From the cell containing the given text, extract its center point as (X, Y) coordinate. 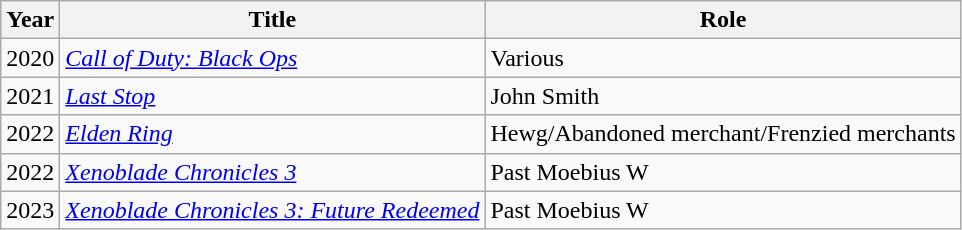
Year (30, 20)
Various (723, 58)
2021 (30, 96)
Title (272, 20)
Xenoblade Chronicles 3 (272, 172)
Hewg/Abandoned merchant/Frenzied merchants (723, 134)
Elden Ring (272, 134)
John Smith (723, 96)
2020 (30, 58)
Role (723, 20)
Xenoblade Chronicles 3: Future Redeemed (272, 210)
2023 (30, 210)
Call of Duty: Black Ops (272, 58)
Last Stop (272, 96)
